For the text-containing cell, return its midpoint in [x, y] coordinate format. 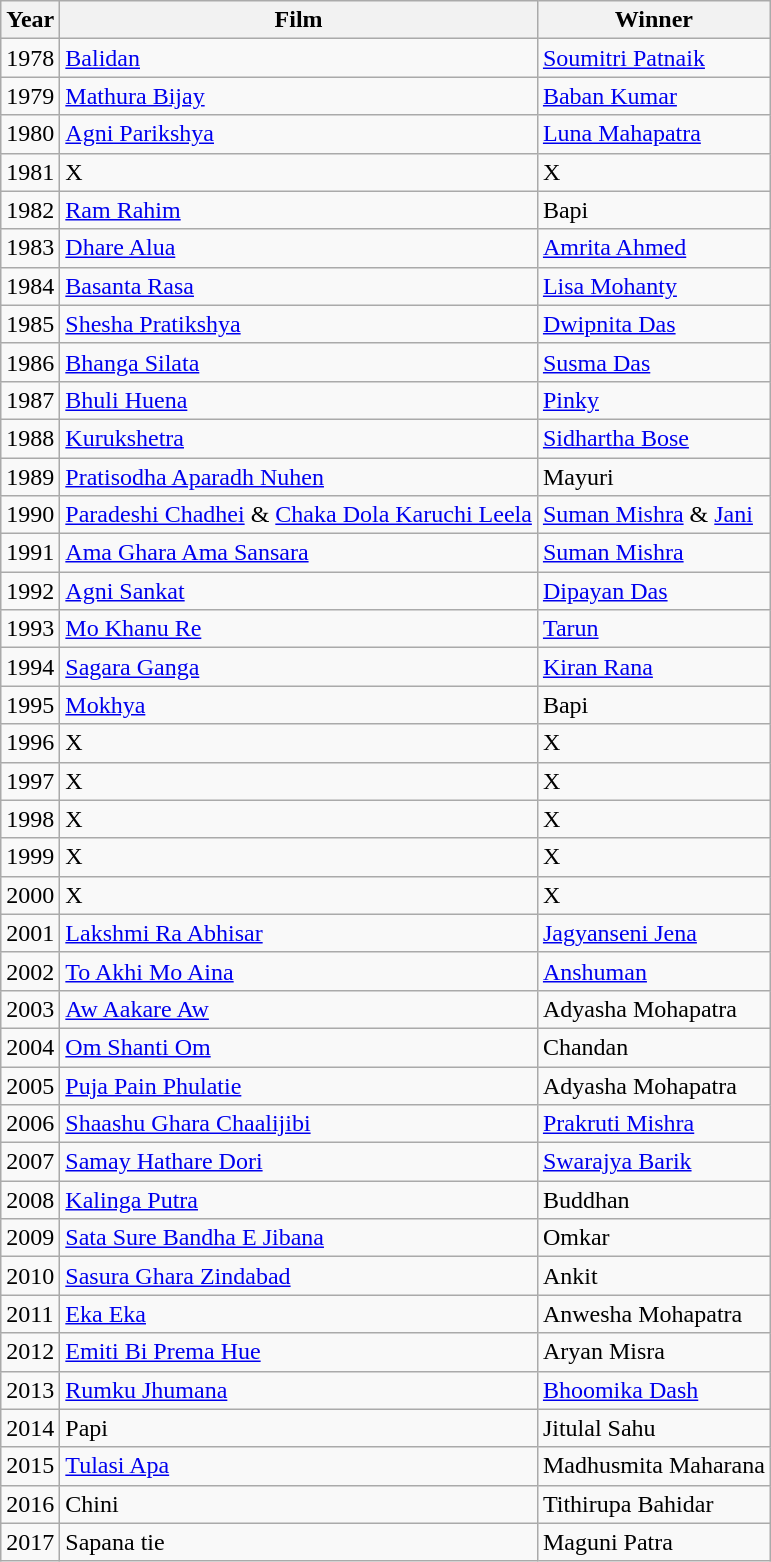
Madhusmita Maharana [654, 1466]
Samay Hathare Dori [299, 1162]
Shaashu Ghara Chaalijibi [299, 1124]
Kiran Rana [654, 667]
Eka Eka [299, 1314]
2013 [30, 1390]
To Akhi Mo Aina [299, 971]
Omkar [654, 1238]
Puja Pain Phulatie [299, 1085]
1982 [30, 210]
2011 [30, 1314]
Ama Ghara Ama Sansara [299, 553]
2007 [30, 1162]
Soumitri Patnaik [654, 58]
Sasura Ghara Zindabad [299, 1276]
Ankit [654, 1276]
Paradeshi Chadhei & Chaka Dola Karuchi Leela [299, 515]
Prakruti Mishra [654, 1124]
2002 [30, 971]
2017 [30, 1542]
1979 [30, 96]
2004 [30, 1047]
Dwipnita Das [654, 324]
1986 [30, 362]
1995 [30, 705]
1998 [30, 819]
2010 [30, 1276]
Kalinga Putra [299, 1200]
Sapana tie [299, 1542]
Papi [299, 1428]
Dipayan Das [654, 591]
1987 [30, 400]
Amrita Ahmed [654, 248]
Sata Sure Bandha E Jibana [299, 1238]
Baban Kumar [654, 96]
1984 [30, 286]
Suman Mishra & Jani [654, 515]
Rumku Jhumana [299, 1390]
Bhanga Silata [299, 362]
Pratisodha Aparadh Nuhen [299, 477]
1978 [30, 58]
1992 [30, 591]
1989 [30, 477]
1993 [30, 629]
Mokhya [299, 705]
Swarajya Barik [654, 1162]
Emiti Bi Prema Hue [299, 1352]
Lisa Mohanty [654, 286]
Sagara Ganga [299, 667]
Chandan [654, 1047]
1994 [30, 667]
2005 [30, 1085]
Anwesha Mohapatra [654, 1314]
2000 [30, 895]
Basanta Rasa [299, 286]
Anshuman [654, 971]
2016 [30, 1504]
1980 [30, 134]
Chini [299, 1504]
2003 [30, 1009]
1988 [30, 438]
1990 [30, 515]
Suman Mishra [654, 553]
2001 [30, 933]
Kurukshetra [299, 438]
Tarun [654, 629]
2014 [30, 1428]
2009 [30, 1238]
2012 [30, 1352]
Tulasi Apa [299, 1466]
2015 [30, 1466]
Lakshmi Ra Abhisar [299, 933]
Balidan [299, 58]
Aw Aakare Aw [299, 1009]
1981 [30, 172]
1985 [30, 324]
2008 [30, 1200]
Ram Rahim [299, 210]
Susma Das [654, 362]
Buddhan [654, 1200]
Winner [654, 20]
Sidhartha Bose [654, 438]
2006 [30, 1124]
Mayuri [654, 477]
Aryan Misra [654, 1352]
Mathura Bijay [299, 96]
Luna Mahapatra [654, 134]
Mo Khanu Re [299, 629]
Agni Sankat [299, 591]
Bhuli Huena [299, 400]
1999 [30, 857]
Jitulal Sahu [654, 1428]
1991 [30, 553]
Bhoomika Dash [654, 1390]
Shesha Pratikshya [299, 324]
Om Shanti Om [299, 1047]
Tithirupa Bahidar [654, 1504]
Maguni Patra [654, 1542]
Agni Parikshya [299, 134]
1996 [30, 743]
Jagyanseni Jena [654, 933]
Year [30, 20]
Pinky [654, 400]
Dhare Alua [299, 248]
Film [299, 20]
1997 [30, 781]
1983 [30, 248]
